Pinpoint the cell where the given text exists, returning its [X, Y] midpoint coordinate. 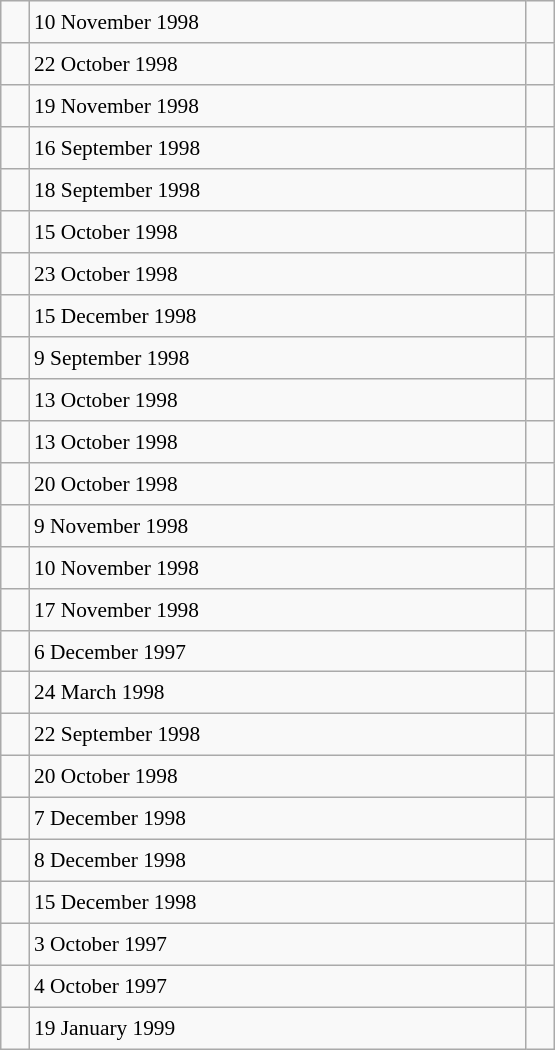
7 December 1998 [278, 819]
24 March 1998 [278, 693]
19 January 1999 [278, 1028]
15 October 1998 [278, 232]
9 November 1998 [278, 525]
17 November 1998 [278, 609]
18 September 1998 [278, 190]
8 December 1998 [278, 861]
6 December 1997 [278, 651]
3 October 1997 [278, 945]
19 November 1998 [278, 106]
22 September 1998 [278, 735]
4 October 1997 [278, 986]
22 October 1998 [278, 64]
23 October 1998 [278, 274]
16 September 1998 [278, 148]
9 September 1998 [278, 358]
